Return the (X, Y) coordinate for the center point of the cell that contains the specified text.  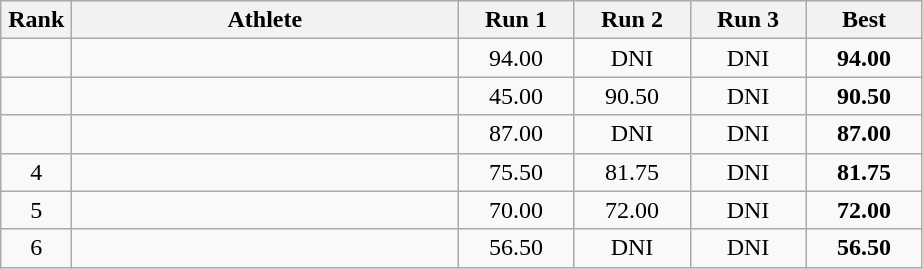
5 (36, 210)
Run 2 (632, 20)
45.00 (516, 96)
Rank (36, 20)
Run 3 (748, 20)
70.00 (516, 210)
6 (36, 248)
4 (36, 172)
75.50 (516, 172)
Athlete (265, 20)
Run 1 (516, 20)
Best (864, 20)
